Detect which cell encompasses the target text, then output its (X, Y) center coordinate. 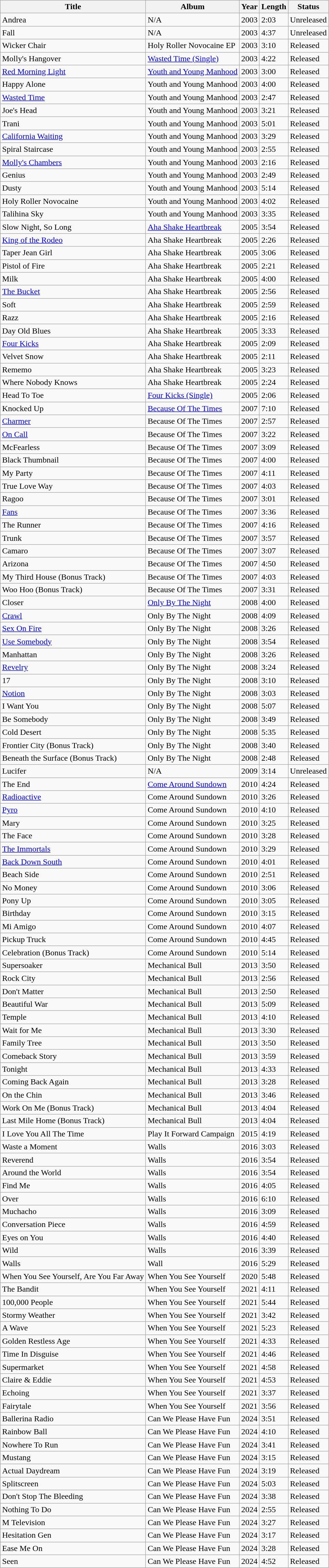
3:33 (274, 330)
Use Somebody (73, 642)
Time In Disguise (73, 1354)
Play It Forward Campaign (192, 1134)
Wasted Time (Single) (192, 59)
2:48 (274, 758)
Sex On Fire (73, 629)
4:05 (274, 1185)
5:35 (274, 732)
Woo Hoo (Bonus Track) (73, 590)
Arizona (73, 564)
4:45 (274, 939)
Mi Amigo (73, 926)
2:50 (274, 991)
Year (249, 7)
4:19 (274, 1134)
3:30 (274, 1030)
Mustang (73, 1458)
2:49 (274, 175)
3:37 (274, 1393)
I Want You (73, 706)
Status (309, 7)
Closer (73, 603)
3:23 (274, 369)
4:24 (274, 784)
2:03 (274, 20)
5:03 (274, 1484)
3:14 (274, 771)
King of the Rodeo (73, 240)
Work On Me (Bonus Track) (73, 1108)
Rainbow Ball (73, 1432)
Wall (192, 1263)
17 (73, 680)
4:52 (274, 1561)
I Love You All The Time (73, 1134)
Mary (73, 823)
2009 (249, 771)
5:09 (274, 1004)
2:21 (274, 266)
Slow Night, So Long (73, 227)
Golden Restless Age (73, 1341)
Around the World (73, 1173)
Over (73, 1198)
Comeback Story (73, 1056)
Birthday (73, 914)
4:37 (274, 33)
Fairytale (73, 1406)
3:31 (274, 590)
Camaro (73, 551)
3:19 (274, 1471)
4:01 (274, 862)
Taper Jean Girl (73, 253)
3:36 (274, 512)
Rememo (73, 369)
California Waiting (73, 136)
Nothing To Do (73, 1509)
Wait for Me (73, 1030)
The Face (73, 836)
3:46 (274, 1095)
Trani (73, 123)
Pyro (73, 810)
Revelry (73, 667)
The End (73, 784)
Length (274, 7)
True Love Way (73, 486)
6:10 (274, 1198)
Ballerina Radio (73, 1419)
3:01 (274, 499)
Molly's Hangover (73, 59)
Manhattan (73, 654)
The Runner (73, 525)
Day Old Blues (73, 330)
3:22 (274, 434)
Radioactive (73, 797)
Supersoaker (73, 965)
Lucifer (73, 771)
McFearless (73, 447)
Eyes on You (73, 1238)
2:24 (274, 383)
Razz (73, 318)
Beneath the Surface (Bonus Track) (73, 758)
3:56 (274, 1406)
3:51 (274, 1419)
2:59 (274, 305)
3:00 (274, 71)
3:42 (274, 1315)
Spiral Staircase (73, 149)
100,000 People (73, 1302)
A Wave (73, 1328)
2:47 (274, 97)
4:09 (274, 616)
Conversation Piece (73, 1225)
Joe's Head (73, 110)
My Third House (Bonus Track) (73, 577)
Genius (73, 175)
Cold Desert (73, 732)
3:24 (274, 667)
3:40 (274, 745)
3:57 (274, 538)
Stormy Weather (73, 1315)
Don't Matter (73, 991)
Coming Back Again (73, 1082)
4:58 (274, 1367)
Pony Up (73, 901)
Wicker Chair (73, 46)
Album (192, 7)
Knocked Up (73, 408)
Back Down South (73, 862)
The Bucket (73, 292)
2015 (249, 1134)
Beach Side (73, 875)
Claire & Eddie (73, 1380)
3:38 (274, 1497)
Ease Me On (73, 1548)
Trunk (73, 538)
Velvet Snow (73, 356)
3:35 (274, 214)
Don't Stop The Bleeding (73, 1497)
Red Morning Light (73, 71)
Nowhere To Run (73, 1445)
Talihina Sky (73, 214)
Pistol of Fire (73, 266)
Ragoo (73, 499)
Pickup Truck (73, 939)
3:59 (274, 1056)
4:50 (274, 564)
Title (73, 7)
3:05 (274, 901)
3:41 (274, 1445)
Fall (73, 33)
Frontier City (Bonus Track) (73, 745)
5:29 (274, 1263)
Four Kicks (Single) (192, 395)
3:49 (274, 719)
No Money (73, 888)
5:07 (274, 706)
The Immortals (73, 849)
2:06 (274, 395)
Beautiful War (73, 1004)
Tonight (73, 1069)
2:51 (274, 875)
Muchacho (73, 1212)
Dusty (73, 188)
Celebration (Bonus Track) (73, 952)
5:23 (274, 1328)
Milk (73, 279)
2:09 (274, 343)
Actual Daydream (73, 1471)
3:17 (274, 1535)
Holy Roller Novocaine (73, 201)
4:02 (274, 201)
Family Tree (73, 1043)
My Party (73, 473)
Head To Toe (73, 395)
On Call (73, 434)
5:48 (274, 1276)
Temple (73, 1017)
5:44 (274, 1302)
Charmer (73, 421)
2:11 (274, 356)
When You See Yourself, Are You Far Away (73, 1276)
3:25 (274, 823)
4:16 (274, 525)
Seen (73, 1561)
Find Me (73, 1185)
Fans (73, 512)
Be Somebody (73, 719)
4:40 (274, 1238)
7:10 (274, 408)
2020 (249, 1276)
Echoing (73, 1393)
4:22 (274, 59)
Crawl (73, 616)
Happy Alone (73, 84)
Holy Roller Novocaine EP (192, 46)
Where Nobody Knows (73, 383)
Hesitation Gen (73, 1535)
4:07 (274, 926)
Andrea (73, 20)
3:07 (274, 551)
4:46 (274, 1354)
Splitscreen (73, 1484)
Four Kicks (73, 343)
Wasted Time (73, 97)
4:53 (274, 1380)
Reverend (73, 1160)
Wild (73, 1250)
M Television (73, 1522)
Supermarket (73, 1367)
4:59 (274, 1225)
On the Chin (73, 1095)
The Bandit (73, 1289)
Black Thumbnail (73, 460)
3:39 (274, 1250)
Notion (73, 693)
Waste a Moment (73, 1147)
2:57 (274, 421)
3:21 (274, 110)
Last Mile Home (Bonus Track) (73, 1121)
Molly's Chambers (73, 162)
5:01 (274, 123)
2:26 (274, 240)
3:27 (274, 1522)
Rock City (73, 978)
Soft (73, 305)
